From the cell containing the given text, extract its center point as [x, y] coordinate. 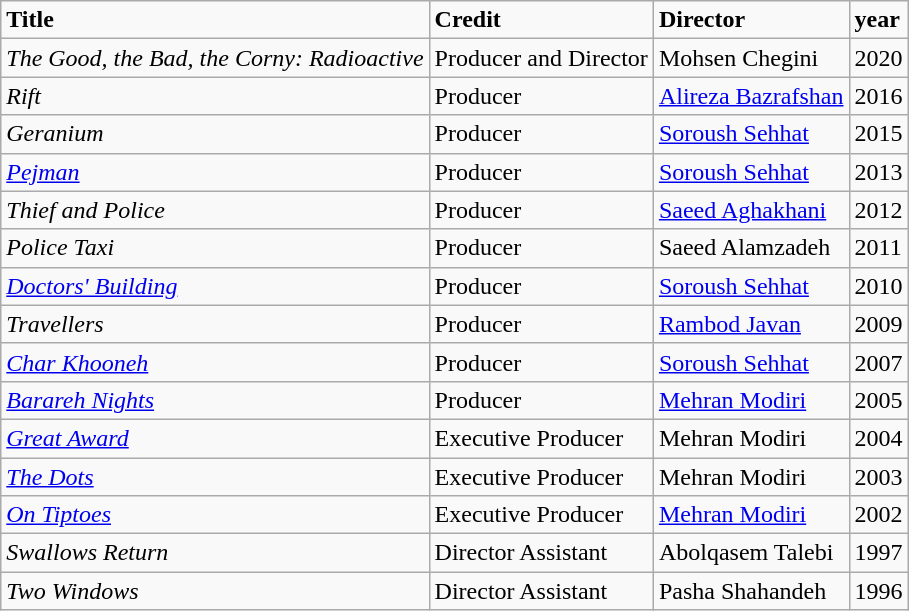
Mohsen Chegini [751, 58]
Police Taxi [215, 248]
2016 [878, 96]
Char Khooneh [215, 362]
year [878, 20]
Great Award [215, 438]
Two Windows [215, 591]
Abolqasem Talebi [751, 553]
2009 [878, 324]
2005 [878, 400]
2004 [878, 438]
1996 [878, 591]
1997 [878, 553]
Travellers [215, 324]
Rambod Javan [751, 324]
2012 [878, 210]
Title [215, 20]
The Good, the Bad, the Corny: Radioactive [215, 58]
Thief and Police [215, 210]
Pejman [215, 172]
2011 [878, 248]
Credit [541, 20]
Producer and Director [541, 58]
On Tiptoes [215, 515]
Alireza Bazrafshan [751, 96]
Geranium [215, 134]
2020 [878, 58]
2002 [878, 515]
Saeed Alamzadeh [751, 248]
2013 [878, 172]
2015 [878, 134]
Director [751, 20]
Swallows Return [215, 553]
Pasha Shahandeh [751, 591]
2007 [878, 362]
Rift [215, 96]
2003 [878, 477]
The Dots [215, 477]
Barareh Nights [215, 400]
2010 [878, 286]
Saeed Aghakhani [751, 210]
Doctors' Building [215, 286]
